Locate the cell with the specified text and output its [x, y] center coordinate. 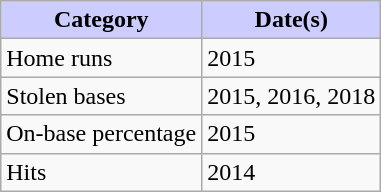
On-base percentage [102, 134]
2014 [292, 172]
Category [102, 20]
Home runs [102, 58]
Hits [102, 172]
Stolen bases [102, 96]
Date(s) [292, 20]
2015, 2016, 2018 [292, 96]
